Detect which cell encompasses the target text, then output its (x, y) center coordinate. 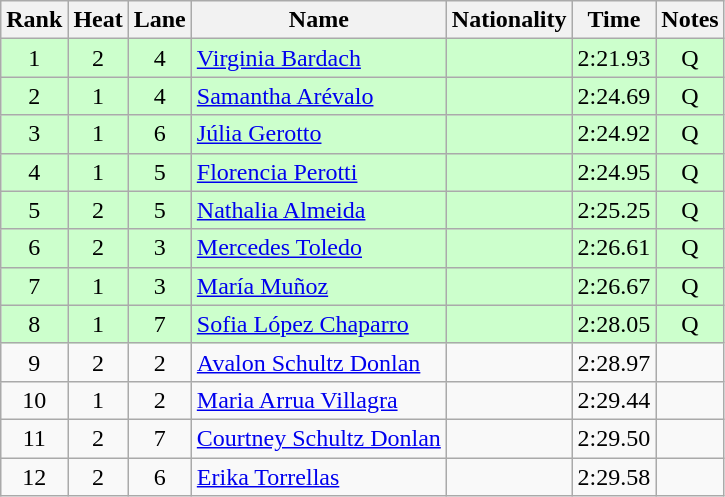
Notes (690, 20)
Courtney Schultz Donlan (318, 438)
2:29.58 (614, 477)
Heat (98, 20)
2:26.67 (614, 286)
Erika Torrellas (318, 477)
8 (34, 324)
12 (34, 477)
9 (34, 362)
2:25.25 (614, 210)
2:24.92 (614, 134)
2:29.50 (614, 438)
2:24.69 (614, 96)
2:28.05 (614, 324)
2:26.61 (614, 248)
Virginia Bardach (318, 58)
11 (34, 438)
2:28.97 (614, 362)
Avalon Schultz Donlan (318, 362)
Time (614, 20)
10 (34, 400)
María Muñoz (318, 286)
Florencia Perotti (318, 172)
Rank (34, 20)
Júlia Gerotto (318, 134)
Lane (160, 20)
Nationality (509, 20)
Nathalia Almeida (318, 210)
Mercedes Toledo (318, 248)
Name (318, 20)
Sofia López Chaparro (318, 324)
2:24.95 (614, 172)
2:21.93 (614, 58)
2:29.44 (614, 400)
Samantha Arévalo (318, 96)
Maria Arrua Villagra (318, 400)
